Detect which cell encompasses the target text, then output its [x, y] center coordinate. 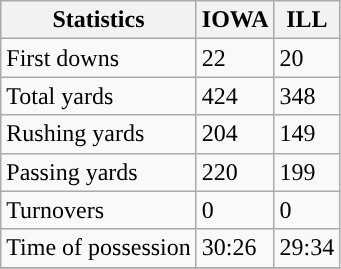
IOWA [235, 20]
199 [307, 172]
ILL [307, 20]
348 [307, 96]
22 [235, 58]
30:26 [235, 248]
Turnovers [99, 210]
20 [307, 58]
First downs [99, 58]
Time of possession [99, 248]
149 [307, 134]
Total yards [99, 96]
Statistics [99, 20]
Rushing yards [99, 134]
220 [235, 172]
424 [235, 96]
204 [235, 134]
Passing yards [99, 172]
29:34 [307, 248]
